Output the (x, y) coordinate of the center of the cell containing the given text.  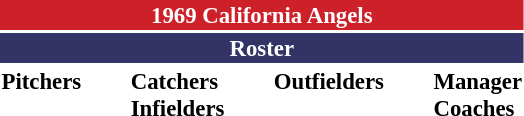
1969 California Angels (262, 15)
Roster (262, 48)
